Extract the [x, y] coordinate from the center of the cell holding the provided text.  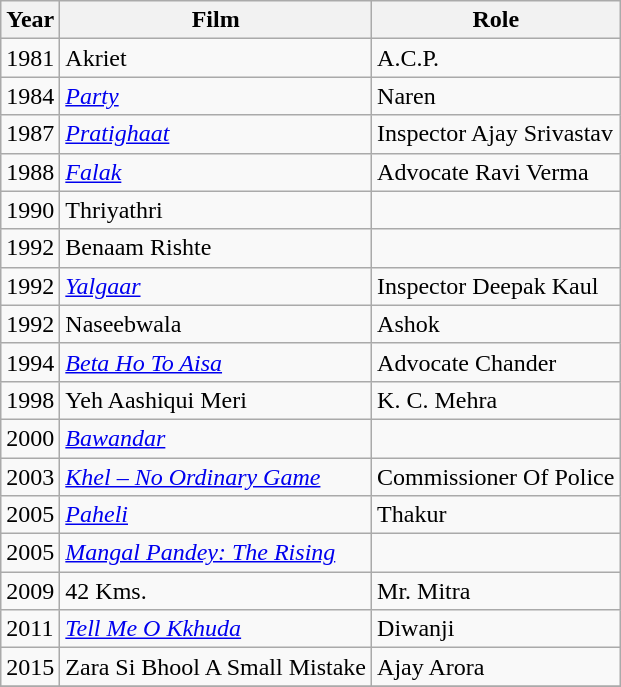
2009 [30, 591]
Commissioner Of Police [496, 477]
Falak [216, 172]
Mangal Pandey: The Rising [216, 553]
Advocate Ravi Verma [496, 172]
Yalgaar [216, 286]
Benaam Rishte [216, 248]
Zara Si Bhool A Small Mistake [216, 667]
Bawandar [216, 438]
Role [496, 20]
1981 [30, 58]
2000 [30, 438]
Khel – No Ordinary Game [216, 477]
Diwanji [496, 629]
2015 [30, 667]
Ajay Arora [496, 667]
2011 [30, 629]
Inspector Ajay Srivastav [496, 134]
Yeh Aashiqui Meri [216, 400]
1994 [30, 362]
1998 [30, 400]
Mr. Mitra [496, 591]
1990 [30, 210]
Beta Ho To Aisa [216, 362]
Film [216, 20]
Paheli [216, 515]
2003 [30, 477]
Akriet [216, 58]
Thakur [496, 515]
Tell Me O Kkhuda [216, 629]
Year [30, 20]
1988 [30, 172]
Naseebwala [216, 324]
1987 [30, 134]
Ashok [496, 324]
42 Kms. [216, 591]
Party [216, 96]
K. C. Mehra [496, 400]
Pratighaat [216, 134]
A.C.P. [496, 58]
Thriyathri [216, 210]
Advocate Chander [496, 362]
Inspector Deepak Kaul [496, 286]
Naren [496, 96]
1984 [30, 96]
